Determine the [X, Y] coordinate at the center of the cell enclosing the given text.  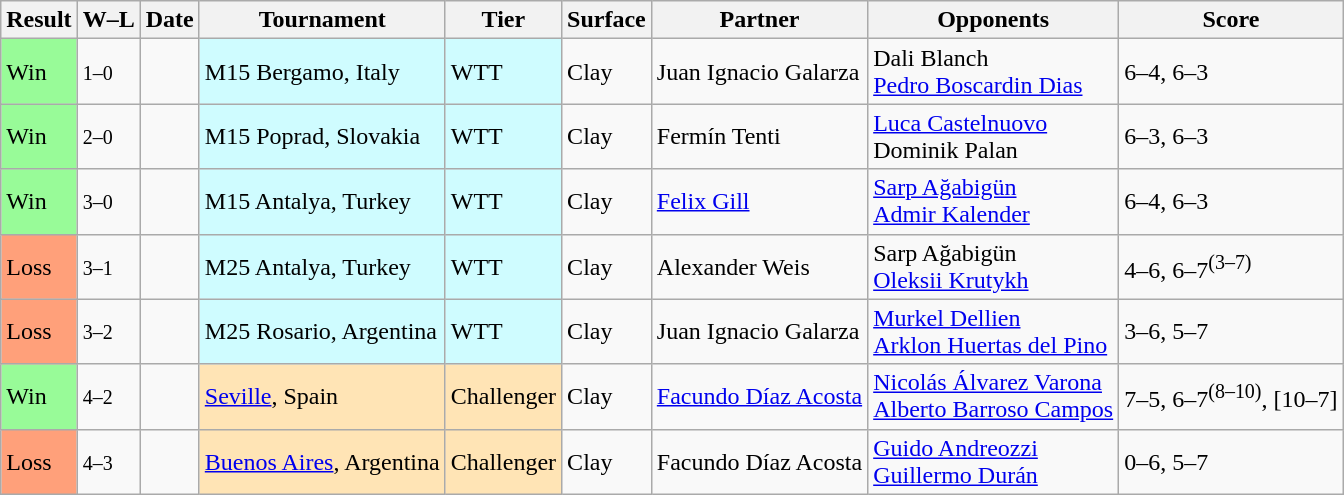
Result [39, 20]
Dali Blanch Pedro Boscardin Dias [994, 72]
3–0 [108, 202]
Alexander Weis [759, 266]
M15 Bergamo, Italy [322, 72]
Felix Gill [759, 202]
Score [1231, 20]
Buenos Aires, Argentina [322, 462]
Tournament [322, 20]
4–6, 6–7(3–7) [1231, 266]
Nicolás Álvarez Varona Alberto Barroso Campos [994, 396]
M25 Rosario, Argentina [322, 332]
Partner [759, 20]
M25 Antalya, Turkey [322, 266]
M15 Antalya, Turkey [322, 202]
4–2 [108, 396]
Seville, Spain [322, 396]
2–0 [108, 136]
Surface [607, 20]
Fermín Tenti [759, 136]
W–L [108, 20]
7–5, 6–7(8–10), [10–7] [1231, 396]
Sarp Ağabigün Admir Kalender [994, 202]
Tier [503, 20]
4–3 [108, 462]
3–2 [108, 332]
Guido Andreozzi Guillermo Durán [994, 462]
6–3, 6–3 [1231, 136]
3–1 [108, 266]
Date [170, 20]
Murkel Dellien Arklon Huertas del Pino [994, 332]
M15 Poprad, Slovakia [322, 136]
0–6, 5–7 [1231, 462]
1–0 [108, 72]
Luca Castelnuovo Dominik Palan [994, 136]
Sarp Ağabigün Oleksii Krutykh [994, 266]
3–6, 5–7 [1231, 332]
Opponents [994, 20]
